Scan for the cell matching the given text and deliver its (x, y) coordinate at center. 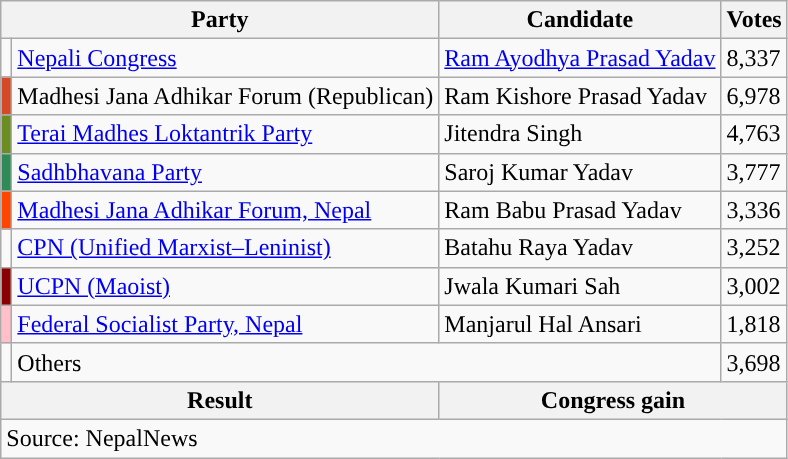
CPN (Unified Marxist–Leninist) (226, 248)
Jwala Kumari Sah (580, 286)
Congress gain (613, 400)
Others (366, 362)
3,002 (754, 286)
Source: NepalNews (394, 438)
Ram Kishore Prasad Yadav (580, 96)
Federal Socialist Party, Nepal (226, 324)
Terai Madhes Loktantrik Party (226, 134)
8,337 (754, 58)
3,777 (754, 172)
UCPN (Maoist) (226, 286)
Madhesi Jana Adhikar Forum (Republican) (226, 96)
Candidate (580, 20)
Batahu Raya Yadav (580, 248)
3,698 (754, 362)
6,978 (754, 96)
Madhesi Jana Adhikar Forum, Nepal (226, 210)
Party (220, 20)
Saroj Kumar Yadav (580, 172)
Manjarul Hal Ansari (580, 324)
Ram Ayodhya Prasad Yadav (580, 58)
Votes (754, 20)
Jitendra Singh (580, 134)
3,252 (754, 248)
Sadhbhavana Party (226, 172)
Nepali Congress (226, 58)
3,336 (754, 210)
4,763 (754, 134)
1,818 (754, 324)
Ram Babu Prasad Yadav (580, 210)
Result (220, 400)
